Find where the given text appears and provide that cell's center as [x, y] coordinate. 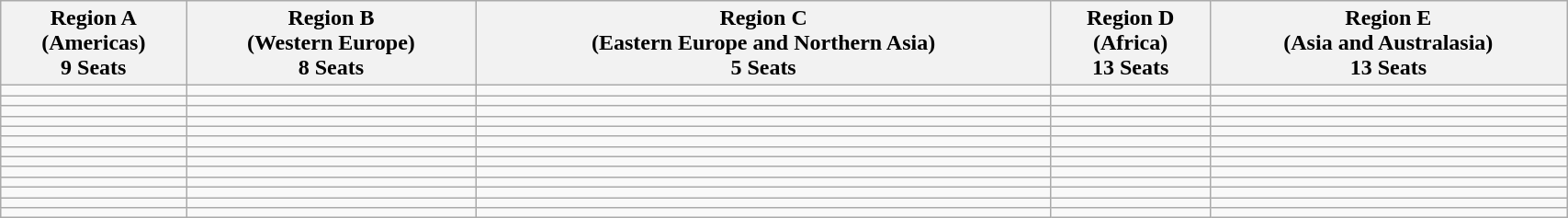
Region E (Asia and Australasia) 13 Seats [1389, 43]
Region A (Americas) 9 Seats [94, 43]
Region C (Eastern Europe and Northern Asia) 5 Seats [763, 43]
Region D (Africa) 13 Seats [1130, 43]
Region B (Western Europe) 8 Seats [331, 43]
